Locate the cell with the specified text and output its [x, y] center coordinate. 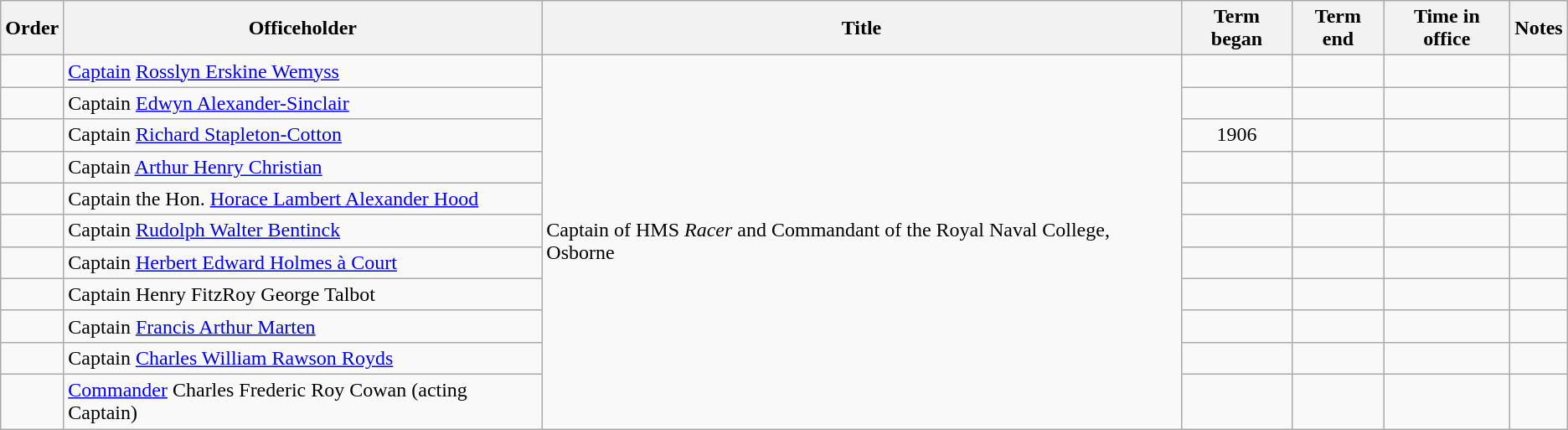
Captain Rudolph Walter Bentinck [303, 231]
Order [32, 28]
1906 [1236, 135]
Captain the Hon. Horace Lambert Alexander Hood [303, 199]
Title [861, 28]
Commander Charles Frederic Roy Cowan (acting Captain) [303, 401]
Captain Henry FitzRoy George Talbot [303, 294]
Captain Francis Arthur Marten [303, 326]
Term end [1338, 28]
Captain of HMS Racer and Commandant of the Royal Naval College, Osborne [861, 242]
Notes [1539, 28]
Captain Edwyn Alexander-Sinclair [303, 103]
Captain Charles William Rawson Royds [303, 358]
Captain Richard Stapleton-Cotton [303, 135]
Time in office [1447, 28]
Captain Arthur Henry Christian [303, 167]
Term began [1236, 28]
Captain Rosslyn Erskine Wemyss [303, 71]
Officeholder [303, 28]
Captain Herbert Edward Holmes à Court [303, 262]
